Capture the cell that displays the provided text and extract its (x, y) central coordinate. 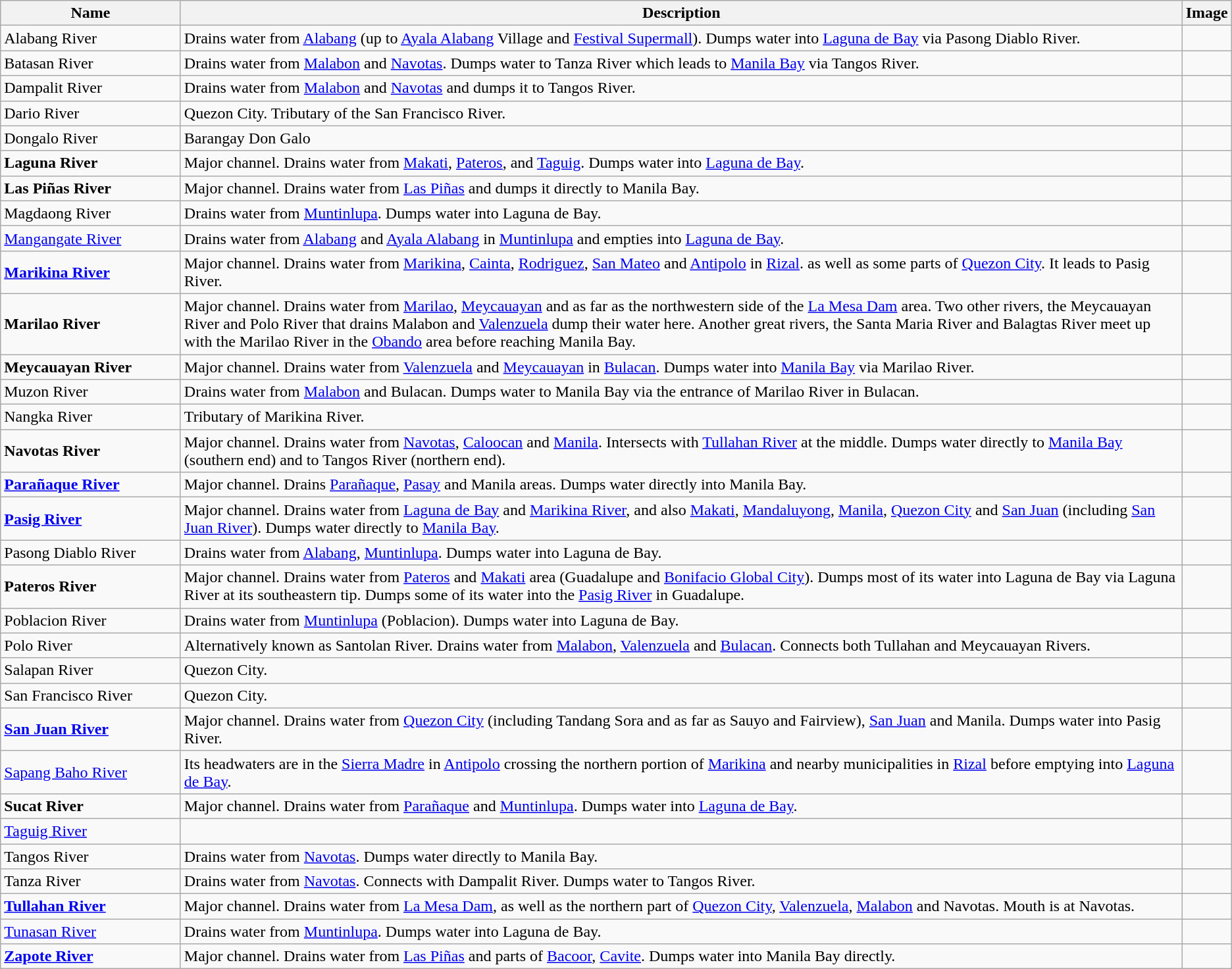
Marilao River (91, 324)
Sucat River (91, 806)
Name (91, 13)
Polo River (91, 645)
Marikina River (91, 272)
Dongalo River (91, 138)
Barangay Don Galo (681, 138)
Tributary of Marikina River. (681, 417)
Quezon City. Tributary of the San Francisco River. (681, 113)
Meycauayan River (91, 366)
Sapang Baho River (91, 772)
Tanza River (91, 882)
Alabang River (91, 38)
Drains water from Navotas. Dumps water directly to Manila Bay. (681, 856)
Tangos River (91, 856)
Major channel. Drains water from Valenzuela and Meycauayan in Bulacan. Dumps water into Manila Bay via Marilao River. (681, 366)
Batasan River (91, 63)
Drains water from Malabon and Navotas. Dumps water to Tanza River which leads to Manila Bay via Tangos River. (681, 63)
Image (1207, 13)
Drains water from Malabon and Navotas and dumps it to Tangos River. (681, 88)
Las Piñas River (91, 188)
Major channel. Drains water from Parañaque and Muntinlupa. Dumps water into Laguna de Bay. (681, 806)
Pateros River (91, 587)
Tunasan River (91, 932)
Drains water from Malabon and Bulacan. Dumps water to Manila Bay via the entrance of Marilao River in Bulacan. (681, 392)
Description (681, 13)
Pasig River (91, 518)
San Juan River (91, 729)
Drains water from Alabang (up to Ayala Alabang Village and Festival Supermall). Dumps water into Laguna de Bay via Pasong Diablo River. (681, 38)
Poblacion River (91, 620)
Tullahan River (91, 907)
Mangangate River (91, 238)
Drains water from Alabang, Muntinlupa. Dumps water into Laguna de Bay. (681, 553)
Alternatively known as Santolan River. Drains water from Malabon, Valenzuela and Bulacan. Connects both Tullahan and Meycauayan Rivers. (681, 645)
Major channel. Drains water from Las Piñas and dumps it directly to Manila Bay. (681, 188)
Drains water from Muntinlupa (Poblacion). Dumps water into Laguna de Bay. (681, 620)
Navotas River (91, 451)
Salapan River (91, 670)
Major channel. Drains water from Makati, Pateros, and Taguig. Dumps water into Laguna de Bay. (681, 163)
Nangka River (91, 417)
Dampalit River (91, 88)
Muzon River (91, 392)
San Francisco River (91, 695)
Parañaque River (91, 485)
Drains water from Navotas. Connects with Dampalit River. Dumps water to Tangos River. (681, 882)
Drains water from Alabang and Ayala Alabang in Muntinlupa and empties into Laguna de Bay. (681, 238)
Dario River (91, 113)
Major channel. Drains water from La Mesa Dam, as well as the northern part of Quezon City, Valenzuela, Malabon and Navotas. Mouth is at Navotas. (681, 907)
Taguig River (91, 831)
Pasong Diablo River (91, 553)
Zapote River (91, 957)
Laguna River (91, 163)
Magdaong River (91, 213)
Major channel. Drains Parañaque, Pasay and Manila areas. Dumps water directly into Manila Bay. (681, 485)
Major channel. Drains water from Las Piñas and parts of Bacoor, Cavite. Dumps water into Manila Bay directly. (681, 957)
